Locate the cell with the specified text and output its (X, Y) center coordinate. 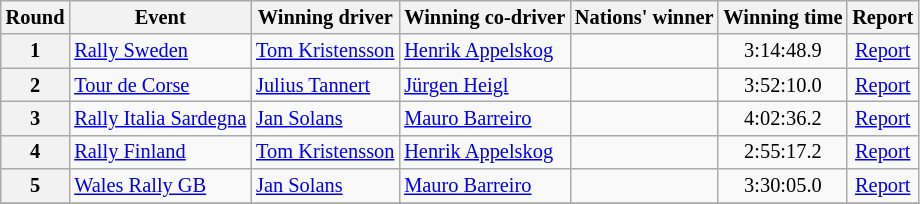
3:14:48.9 (782, 51)
5 (36, 186)
Rally Sweden (160, 51)
Winning time (782, 17)
3 (36, 118)
4 (36, 152)
Tour de Corse (160, 85)
Wales Rally GB (160, 186)
Round (36, 17)
Jürgen Heigl (484, 85)
Winning driver (325, 17)
Winning co-driver (484, 17)
2 (36, 85)
2:55:17.2 (782, 152)
1 (36, 51)
Julius Tannert (325, 85)
Rally Finland (160, 152)
4:02:36.2 (782, 118)
Event (160, 17)
3:30:05.0 (782, 186)
Nations' winner (644, 17)
3:52:10.0 (782, 85)
Rally Italia Sardegna (160, 118)
